Find where the given text appears and provide that cell's center as [X, Y] coordinate. 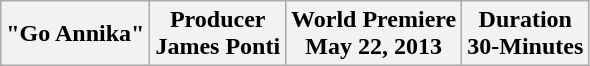
Duration30-Minutes [526, 34]
"Go Annika" [76, 34]
ProducerJames Ponti [218, 34]
World PremiereMay 22, 2013 [374, 34]
